Scan for the cell matching the given text and deliver its [X, Y] coordinate at center. 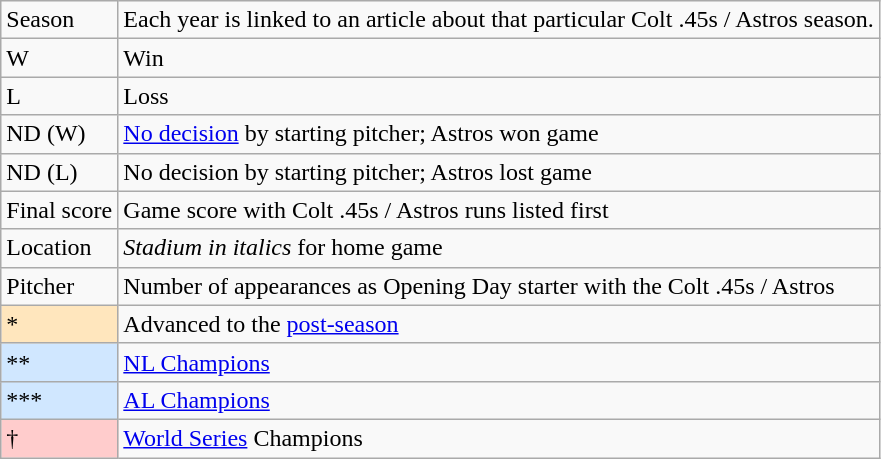
Location [60, 248]
Advanced to the post-season [499, 324]
Pitcher [60, 286]
No decision by starting pitcher; Astros won game [499, 134]
Each year is linked to an article about that particular Colt .45s / Astros season. [499, 20]
W [60, 58]
Game score with Colt .45s / Astros runs listed first [499, 210]
AL Champions [499, 400]
Loss [499, 96]
Final score [60, 210]
NL Champions [499, 362]
** [60, 362]
ND (L) [60, 172]
L [60, 96]
Season [60, 20]
No decision by starting pitcher; Astros lost game [499, 172]
Number of appearances as Opening Day starter with the Colt .45s / Astros [499, 286]
World Series Champions [499, 438]
Stadium in italics for home game [499, 248]
ND (W) [60, 134]
† [60, 438]
* [60, 324]
*** [60, 400]
Win [499, 58]
